Capture the cell that displays the provided text and extract its (x, y) central coordinate. 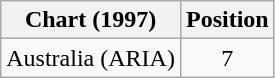
7 (227, 58)
Position (227, 20)
Australia (ARIA) (91, 58)
Chart (1997) (91, 20)
